Provide the [x, y] coordinate of the cell's center where the given text is located.  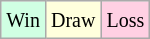
Loss [126, 20]
Win [24, 20]
Draw [72, 20]
